For the text-containing cell, return its midpoint in [x, y] coordinate format. 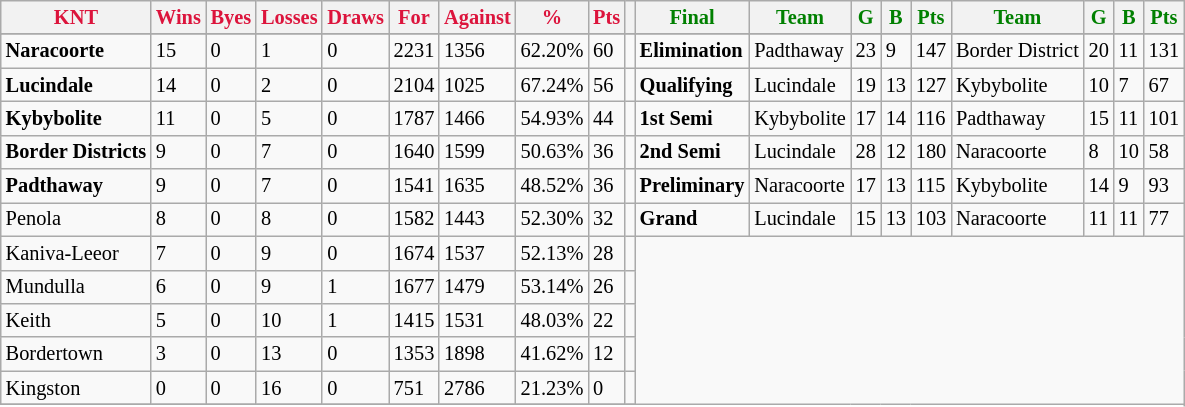
53.14% [552, 287]
21.23% [552, 388]
26 [606, 287]
16 [289, 388]
Preliminary [692, 186]
41.62% [552, 354]
20 [1099, 51]
1443 [478, 219]
Draws [355, 17]
2nd Semi [692, 152]
751 [414, 388]
Border District [1018, 51]
For [414, 17]
2231 [414, 51]
22 [606, 320]
101 [1164, 118]
58 [1164, 152]
1415 [414, 320]
93 [1164, 186]
2786 [478, 388]
67.24% [552, 85]
1537 [478, 253]
1582 [414, 219]
116 [931, 118]
32 [606, 219]
180 [931, 152]
19 [866, 85]
60 [606, 51]
Against [478, 17]
Bordertown [76, 354]
56 [606, 85]
48.03% [552, 320]
2104 [414, 85]
1674 [414, 253]
131 [1164, 51]
62.20% [552, 51]
Qualifying [692, 85]
1st Semi [692, 118]
52.13% [552, 253]
1677 [414, 287]
48.52% [552, 186]
Elimination [692, 51]
Border Districts [76, 152]
Kaniva-Leeor [76, 253]
Losses [289, 17]
1599 [478, 152]
23 [866, 51]
Grand [692, 219]
6 [178, 287]
1787 [414, 118]
147 [931, 51]
1541 [414, 186]
77 [1164, 219]
Mundulla [76, 287]
1466 [478, 118]
1479 [478, 287]
54.93% [552, 118]
% [552, 17]
KNT [76, 17]
1025 [478, 85]
Byes [231, 17]
1640 [414, 152]
103 [931, 219]
Final [692, 17]
3 [178, 354]
Penola [76, 219]
127 [931, 85]
1635 [478, 186]
1356 [478, 51]
Kingston [76, 388]
50.63% [552, 152]
115 [931, 186]
52.30% [552, 219]
1353 [414, 354]
44 [606, 118]
Wins [178, 17]
Keith [76, 320]
1531 [478, 320]
67 [1164, 85]
2 [289, 85]
1898 [478, 354]
